Extract the [X, Y] coordinate from the center of the cell holding the provided text.  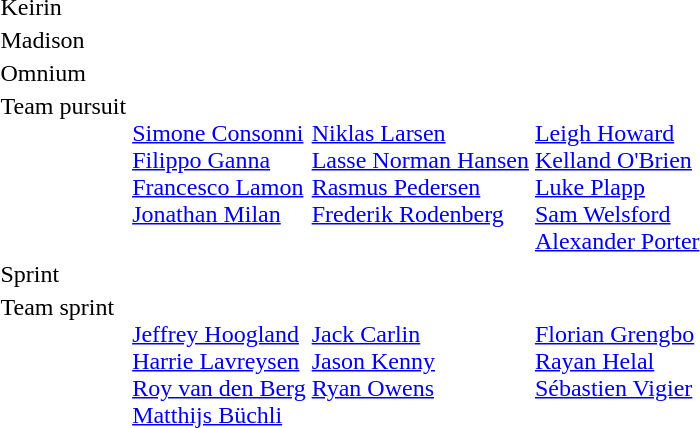
Niklas LarsenLasse Norman HansenRasmus PedersenFrederik Rodenberg [420, 174]
Simone ConsonniFilippo GannaFrancesco LamonJonathan Milan [220, 174]
